Capture the cell that displays the provided text and extract its [X, Y] central coordinate. 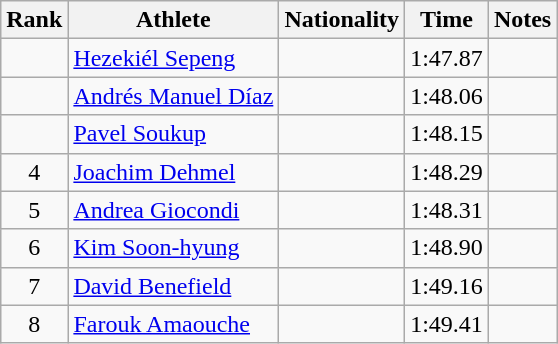
Time [447, 20]
7 [34, 286]
Athlete [174, 20]
1:47.87 [447, 58]
Joachim Dehmel [174, 172]
1:49.41 [447, 324]
5 [34, 210]
1:48.15 [447, 134]
8 [34, 324]
1:48.29 [447, 172]
Pavel Soukup [174, 134]
Rank [34, 20]
1:48.06 [447, 96]
Notes [522, 20]
1:49.16 [447, 286]
1:48.31 [447, 210]
Andrea Giocondi [174, 210]
Andrés Manuel Díaz [174, 96]
Nationality [342, 20]
4 [34, 172]
Kim Soon-hyung [174, 248]
David Benefield [174, 286]
1:48.90 [447, 248]
Hezekiél Sepeng [174, 58]
6 [34, 248]
Farouk Amaouche [174, 324]
